Output the (x, y) coordinate of the center of the cell containing the given text.  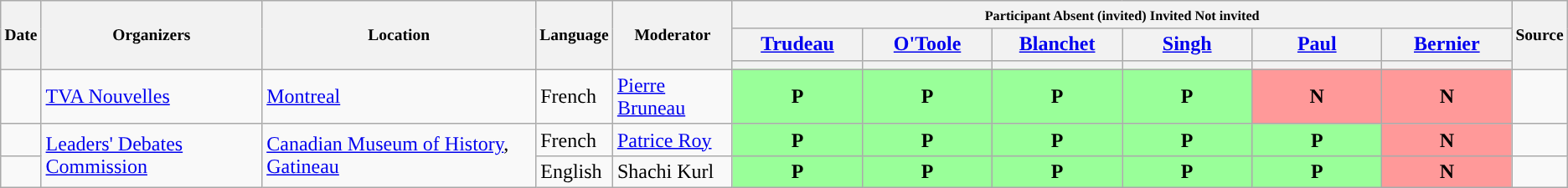
Location (399, 35)
Trudeau (797, 44)
Moderator (672, 35)
TVA Nouvelles (152, 97)
Leaders' Debates Commission (152, 155)
Participant Absent (invited) Invited Not invited (1122, 15)
Language (575, 35)
Singh (1188, 44)
Source (1540, 35)
English (575, 171)
Bernier (1447, 44)
O'Toole (928, 44)
Organizers (152, 35)
Shachi Kurl (672, 171)
Date (21, 35)
Pierre Bruneau (672, 97)
Patrice Roy (672, 140)
Blanchet (1057, 44)
Canadian Museum of History, Gatineau (399, 155)
Montreal (399, 97)
Paul (1317, 44)
